Extract the [x, y] coordinate from the center of the cell holding the provided text.  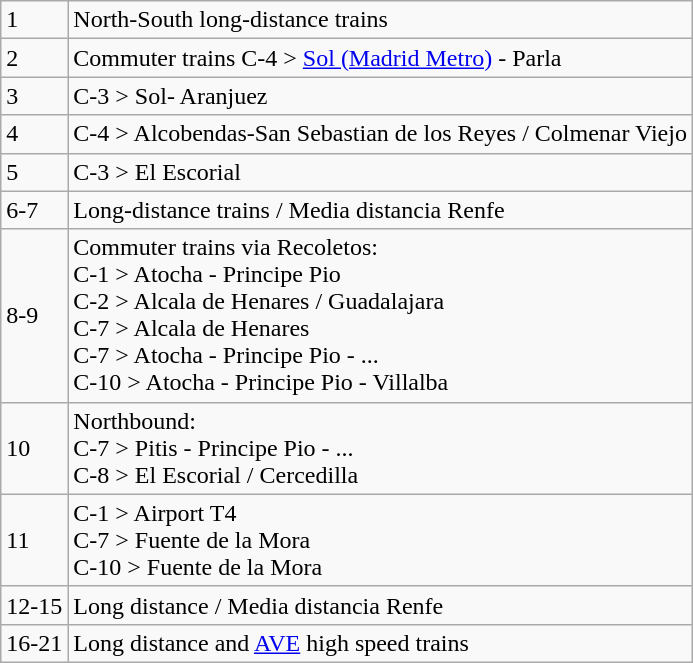
16-21 [34, 643]
C-4 > Alcobendas-San Sebastian de los Reyes / Colmenar Viejo [380, 134]
3 [34, 96]
2 [34, 58]
10 [34, 448]
C-3 > El Escorial [380, 172]
12-15 [34, 605]
4 [34, 134]
Long-distance trains / Media distancia Renfe [380, 210]
11 [34, 540]
6-7 [34, 210]
Long distance and AVE high speed trains [380, 643]
1 [34, 20]
C-1 > Airport T4 C-7 > Fuente de la Mora C-10 > Fuente de la Mora [380, 540]
C-3 > Sol- Aranjuez [380, 96]
8-9 [34, 316]
North-South long-distance trains [380, 20]
5 [34, 172]
Long distance / Media distancia Renfe [380, 605]
Northbound: C-7 > Pitis - Principe Pio - ... C-8 > El Escorial / Cercedilla [380, 448]
Commuter trains C-4 > Sol (Madrid Metro) - Parla [380, 58]
